Return the [x, y] coordinate for the center point of the cell that contains the specified text.  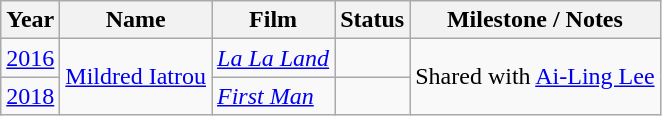
Shared with Ai-Ling Lee [535, 77]
La La Land [274, 58]
Film [274, 20]
2018 [30, 96]
First Man [274, 96]
Mildred Iatrou [136, 77]
Name [136, 20]
Status [372, 20]
2016 [30, 58]
Year [30, 20]
Milestone / Notes [535, 20]
